For the text-containing cell, return its midpoint in (X, Y) coordinate format. 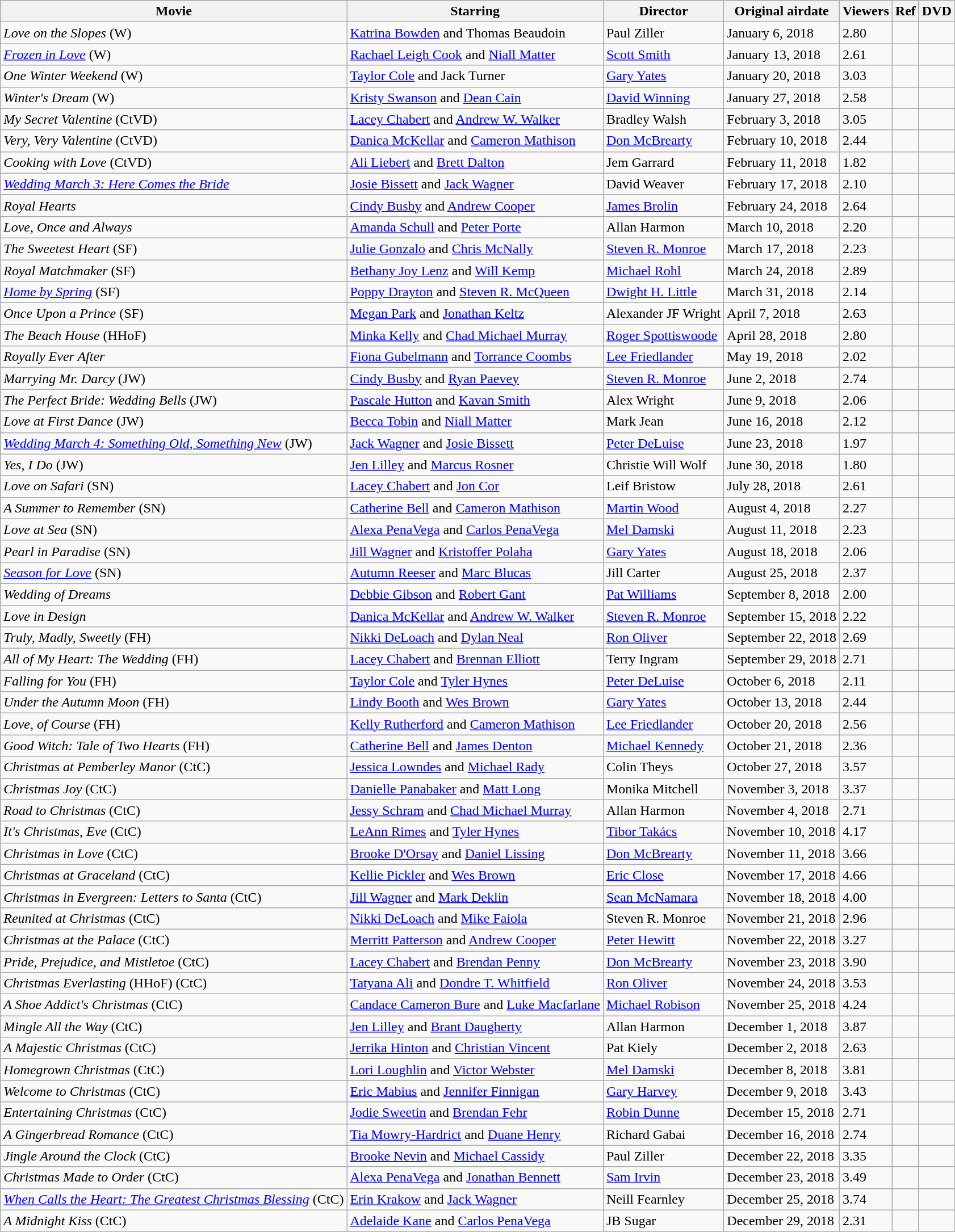
Christmas in Love (CtC) (174, 853)
Winter's Dream (W) (174, 98)
Christmas at Pemberley Manor (CtC) (174, 767)
Poppy Drayton and Steven R. McQueen (475, 292)
Eric Close (663, 875)
Royal Matchmaker (SF) (174, 271)
Lacey Chabert and Brendan Penny (475, 962)
Cindy Busby and Andrew Cooper (475, 205)
October 13, 2018 (782, 703)
Sean McNamara (663, 897)
Love on Safari (SN) (174, 486)
November 10, 2018 (782, 832)
November 24, 2018 (782, 983)
One Winter Weekend (W) (174, 76)
Love, of Course (FH) (174, 724)
Taylor Cole and Tyler Hynes (475, 681)
A Gingerbread Romance (CtC) (174, 1134)
3.66 (865, 853)
May 19, 2018 (782, 357)
Dwight H. Little (663, 292)
Christmas at the Palace (CtC) (174, 940)
Jack Wagner and Josie Bissett (475, 443)
February 17, 2018 (782, 184)
3.90 (865, 962)
Michael Robison (663, 1005)
Autumn Reeser and Marc Blucas (475, 573)
June 23, 2018 (782, 443)
Wedding of Dreams (174, 594)
Kristy Swanson and Dean Cain (475, 98)
Amanda Schull and Peter Porte (475, 227)
November 4, 2018 (782, 810)
3.43 (865, 1091)
2.11 (865, 681)
Catherine Bell and Cameron Mathison (475, 508)
Nikki DeLoach and Mike Faiola (475, 918)
Brooke Nevin and Michael Cassidy (475, 1156)
Alexa PenaVega and Carlos PenaVega (475, 529)
Christmas Made to Order (CtC) (174, 1178)
Viewers (865, 11)
December 22, 2018 (782, 1156)
3.49 (865, 1178)
Lindy Booth and Wes Brown (475, 703)
Very, Very Valentine (CtVD) (174, 141)
Sam Irvin (663, 1178)
Nikki DeLoach and Dylan Neal (475, 638)
Eric Mabius and Jennifer Finnigan (475, 1091)
March 17, 2018 (782, 249)
Tibor Takács (663, 832)
Original airdate (782, 11)
Wedding March 3: Here Comes the Bride (174, 184)
2.56 (865, 724)
February 10, 2018 (782, 141)
4.00 (865, 897)
The Beach House (HHoF) (174, 335)
December 9, 2018 (782, 1091)
December 29, 2018 (782, 1221)
November 17, 2018 (782, 875)
January 20, 2018 (782, 76)
Falling for You (FH) (174, 681)
August 4, 2018 (782, 508)
October 20, 2018 (782, 724)
3.35 (865, 1156)
Pearl in Paradise (SN) (174, 551)
Becca Tobin and Niall Matter (475, 422)
Colin Theys (663, 767)
Mingle All the Way (CtC) (174, 1027)
Tatyana Ali and Dondre T. Whitfield (475, 983)
2.10 (865, 184)
Kellie Pickler and Wes Brown (475, 875)
Debbie Gibson and Robert Gant (475, 594)
September 15, 2018 (782, 616)
Wedding March 4: Something Old, Something New (JW) (174, 443)
Candace Cameron Bure and Luke Macfarlane (475, 1005)
Christmas Everlasting (HHoF) (CtC) (174, 983)
Lacey Chabert and Brennan Elliott (475, 659)
2.58 (865, 98)
The Perfect Bride: Wedding Bells (JW) (174, 400)
Love on the Slopes (W) (174, 33)
1.97 (865, 443)
3.37 (865, 789)
JB Sugar (663, 1221)
November 23, 2018 (782, 962)
2.20 (865, 227)
Jessy Schram and Chad Michael Murray (475, 810)
Peter Hewitt (663, 940)
Bradley Walsh (663, 119)
Love, Once and Always (174, 227)
4.24 (865, 1005)
August 25, 2018 (782, 573)
A Majestic Christmas (CtC) (174, 1048)
2.31 (865, 1221)
Alexander JF Wright (663, 314)
March 10, 2018 (782, 227)
4.66 (865, 875)
Michael Rohl (663, 271)
October 21, 2018 (782, 746)
2.14 (865, 292)
August 18, 2018 (782, 551)
Megan Park and Jonathan Keltz (475, 314)
Lacey Chabert and Jon Cor (475, 486)
January 6, 2018 (782, 33)
Christie Will Wolf (663, 465)
Homegrown Christmas (CtC) (174, 1070)
Jen Lilley and Marcus Rosner (475, 465)
Cindy Busby and Ryan Paevey (475, 379)
September 22, 2018 (782, 638)
Cooking with Love (CtVD) (174, 162)
November 3, 2018 (782, 789)
October 6, 2018 (782, 681)
January 13, 2018 (782, 54)
2.64 (865, 205)
Danica McKellar and Cameron Mathison (475, 141)
Jill Wagner and Mark Deklin (475, 897)
Under the Autumn Moon (FH) (174, 703)
Lacey Chabert and Andrew W. Walker (475, 119)
Jingle Around the Clock (CtC) (174, 1156)
Mark Jean (663, 422)
2.22 (865, 616)
Once Upon a Prince (SF) (174, 314)
June 9, 2018 (782, 400)
September 29, 2018 (782, 659)
2.96 (865, 918)
Jerrika Hinton and Christian Vincent (475, 1048)
2.36 (865, 746)
Starring (475, 11)
Robin Dunne (663, 1113)
Pat Kiely (663, 1048)
March 24, 2018 (782, 271)
2.12 (865, 422)
3.27 (865, 940)
Movie (174, 11)
April 7, 2018 (782, 314)
Monika Mitchell (663, 789)
Love at First Dance (JW) (174, 422)
3.81 (865, 1070)
November 22, 2018 (782, 940)
July 28, 2018 (782, 486)
Roger Spottiswoode (663, 335)
February 11, 2018 (782, 162)
A Midnight Kiss (CtC) (174, 1221)
Martin Wood (663, 508)
All of My Heart: The Wedding (FH) (174, 659)
December 25, 2018 (782, 1199)
November 25, 2018 (782, 1005)
Gary Harvey (663, 1091)
Brooke D'Orsay and Daniel Lissing (475, 853)
Pascale Hutton and Kavan Smith (475, 400)
James Brolin (663, 205)
Christmas in Evergreen: Letters to Santa (CtC) (174, 897)
Fiona Gubelmann and Torrance Coombs (475, 357)
Christmas at Graceland (CtC) (174, 875)
4.17 (865, 832)
2.89 (865, 271)
Love in Design (174, 616)
December 1, 2018 (782, 1027)
Jessica Lowndes and Michael Rady (475, 767)
June 30, 2018 (782, 465)
Danica McKellar and Andrew W. Walker (475, 616)
Royally Ever After (174, 357)
Rachael Leigh Cook and Niall Matter (475, 54)
August 11, 2018 (782, 529)
Lori Loughlin and Victor Webster (475, 1070)
Adelaide Kane and Carlos PenaVega (475, 1221)
3.57 (865, 767)
June 2, 2018 (782, 379)
Minka Kelly and Chad Michael Murray (475, 335)
Jodie Sweetin and Brendan Fehr (475, 1113)
Alexa PenaVega and Jonathan Bennett (475, 1178)
December 2, 2018 (782, 1048)
Ali Liebert and Brett Dalton (475, 162)
Neill Fearnley (663, 1199)
February 3, 2018 (782, 119)
My Secret Valentine (CtVD) (174, 119)
2.02 (865, 357)
Bethany Joy Lenz and Will Kemp (475, 271)
David Winning (663, 98)
Terry Ingram (663, 659)
December 23, 2018 (782, 1178)
Frozen in Love (W) (174, 54)
Ref (905, 11)
Season for Love (SN) (174, 573)
A Summer to Remember (SN) (174, 508)
Merritt Patterson and Andrew Cooper (475, 940)
November 18, 2018 (782, 897)
Jen Lilley and Brant Daugherty (475, 1027)
Jill Wagner and Kristoffer Polaha (475, 551)
June 16, 2018 (782, 422)
Love at Sea (SN) (174, 529)
2.00 (865, 594)
3.53 (865, 983)
Truly, Madly, Sweetly (FH) (174, 638)
Good Witch: Tale of Two Hearts (FH) (174, 746)
January 27, 2018 (782, 98)
2.27 (865, 508)
Royal Hearts (174, 205)
3.87 (865, 1027)
The Sweetest Heart (SF) (174, 249)
November 21, 2018 (782, 918)
March 31, 2018 (782, 292)
October 27, 2018 (782, 767)
Julie Gonzalo and Chris McNally (475, 249)
Reunited at Christmas (CtC) (174, 918)
Yes, I Do (JW) (174, 465)
April 28, 2018 (782, 335)
David Weaver (663, 184)
Katrina Bowden and Thomas Beaudoin (475, 33)
2.37 (865, 573)
Jill Carter (663, 573)
Danielle Panabaker and Matt Long (475, 789)
2.69 (865, 638)
LeAnn Rimes and Tyler Hynes (475, 832)
Home by Spring (SF) (174, 292)
DVD (937, 11)
Erin Krakow and Jack Wagner (475, 1199)
Welcome to Christmas (CtC) (174, 1091)
Scott Smith (663, 54)
Josie Bissett and Jack Wagner (475, 184)
Tia Mowry-Hardrict and Duane Henry (475, 1134)
Kelly Rutherford and Cameron Mathison (475, 724)
September 8, 2018 (782, 594)
3.05 (865, 119)
It's Christmas, Eve (CtC) (174, 832)
December 15, 2018 (782, 1113)
February 24, 2018 (782, 205)
November 11, 2018 (782, 853)
1.80 (865, 465)
3.03 (865, 76)
Alex Wright (663, 400)
Marrying Mr. Darcy (JW) (174, 379)
A Shoe Addict's Christmas (CtC) (174, 1005)
1.82 (865, 162)
Catherine Bell and James Denton (475, 746)
Pat Williams (663, 594)
December 16, 2018 (782, 1134)
Jem Garrard (663, 162)
Christmas Joy (CtC) (174, 789)
Richard Gabai (663, 1134)
Entertaining Christmas (CtC) (174, 1113)
Leif Bristow (663, 486)
3.74 (865, 1199)
When Calls the Heart: The Greatest Christmas Blessing (CtC) (174, 1199)
December 8, 2018 (782, 1070)
Michael Kennedy (663, 746)
Road to Christmas (CtC) (174, 810)
Pride, Prejudice, and Mistletoe (CtC) (174, 962)
Taylor Cole and Jack Turner (475, 76)
Director (663, 11)
